Return [X, Y] of the center of cell containing provided text 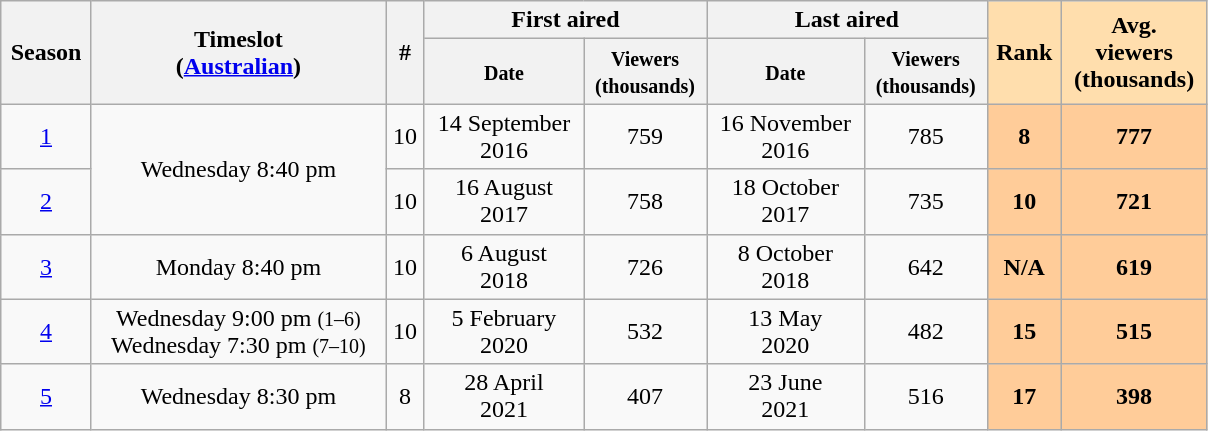
15 [1024, 332]
N/A [1024, 266]
482 [926, 332]
3 [46, 266]
759 [646, 136]
777 [1134, 136]
785 [926, 136]
Rank [1024, 52]
Avg. viewers (thousands) [1134, 52]
642 [926, 266]
398 [1134, 396]
16 August2017 [504, 202]
726 [646, 266]
515 [1134, 332]
Wednesday 8:30 pm [238, 396]
1 [46, 136]
13 May2020 [785, 332]
758 [646, 202]
619 [1134, 266]
28 April2021 [504, 396]
8 October2018 [785, 266]
5 [46, 396]
First aired [565, 20]
407 [646, 396]
Last aired [846, 20]
16 November2016 [785, 136]
18 October2017 [785, 202]
Wednesday 9:00 pm (1–6)Wednesday 7:30 pm (7–10) [238, 332]
Season [46, 52]
721 [1134, 202]
23 June2021 [785, 396]
516 [926, 396]
Monday 8:40 pm [238, 266]
17 [1024, 396]
14 September2016 [504, 136]
735 [926, 202]
4 [46, 332]
6 August2018 [504, 266]
Timeslot (Australian) [238, 52]
532 [646, 332]
# [406, 52]
Wednesday 8:40 pm [238, 169]
2 [46, 202]
5 February2020 [504, 332]
